Find where the given text appears and provide that cell's center as [x, y] coordinate. 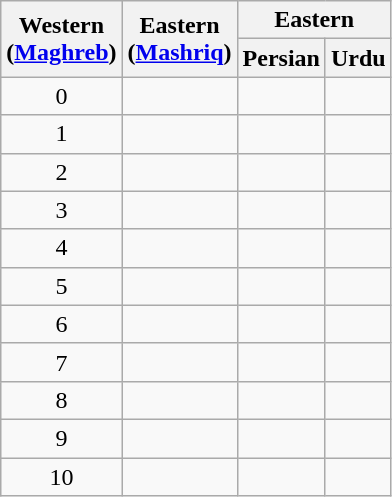
7 [62, 362]
3 [62, 210]
8 [62, 400]
Western(Maghreb) [62, 39]
Eastern [314, 20]
10 [62, 477]
9 [62, 438]
Urdu [358, 58]
5 [62, 286]
1 [62, 134]
Persian [281, 58]
4 [62, 248]
Eastern(Mashriq) [180, 39]
2 [62, 172]
6 [62, 324]
0 [62, 96]
